Pinpoint the cell where the given text exists, returning its [X, Y] midpoint coordinate. 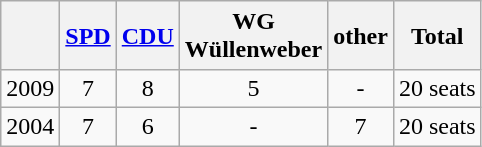
5 [253, 88]
6 [148, 126]
2009 [30, 88]
Total [437, 36]
2004 [30, 126]
other [361, 36]
WGWüllenweber [253, 36]
8 [148, 88]
CDU [148, 36]
SPD [88, 36]
